Return the (X, Y) coordinate for the center point of the cell that contains the specified text.  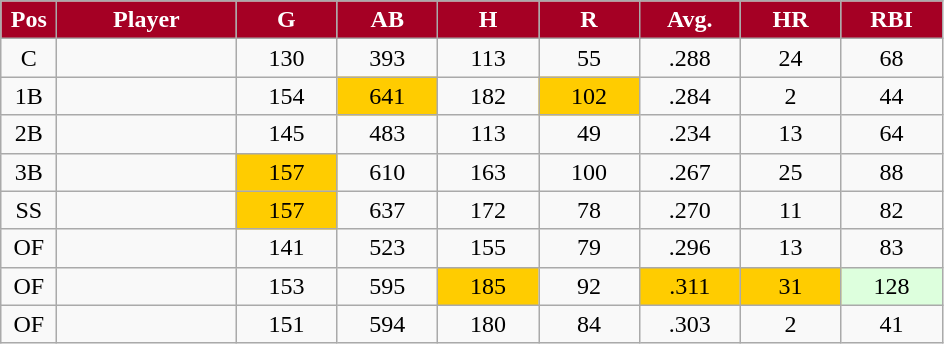
.284 (690, 96)
RBI (892, 20)
594 (388, 324)
41 (892, 324)
.270 (690, 210)
.288 (690, 58)
610 (388, 172)
78 (590, 210)
Pos (29, 20)
H (488, 20)
153 (286, 286)
C (29, 58)
11 (790, 210)
82 (892, 210)
24 (790, 58)
25 (790, 172)
68 (892, 58)
154 (286, 96)
483 (388, 134)
.234 (690, 134)
HR (790, 20)
523 (388, 248)
172 (488, 210)
84 (590, 324)
.303 (690, 324)
83 (892, 248)
180 (488, 324)
3B (29, 172)
G (286, 20)
AB (388, 20)
64 (892, 134)
Player (146, 20)
185 (488, 286)
100 (590, 172)
130 (286, 58)
637 (388, 210)
79 (590, 248)
SS (29, 210)
88 (892, 172)
151 (286, 324)
2B (29, 134)
.296 (690, 248)
182 (488, 96)
128 (892, 286)
393 (388, 58)
1B (29, 96)
49 (590, 134)
31 (790, 286)
44 (892, 96)
.311 (690, 286)
141 (286, 248)
595 (388, 286)
145 (286, 134)
R (590, 20)
155 (488, 248)
163 (488, 172)
Avg. (690, 20)
92 (590, 286)
102 (590, 96)
.267 (690, 172)
641 (388, 96)
55 (590, 58)
